Pinpoint the cell where the given text exists, returning its (X, Y) midpoint coordinate. 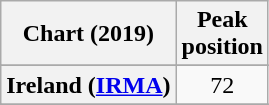
Ireland (IRMA) (88, 85)
72 (222, 85)
Peakposition (222, 34)
Chart (2019) (88, 34)
